Return the [X, Y] coordinate for the center point of the cell that contains the specified text.  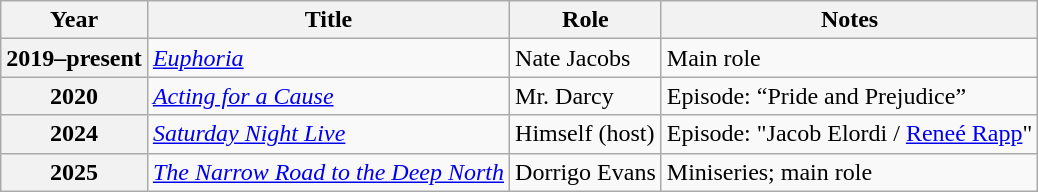
2019–present [74, 58]
Episode: “Pride and Prejudice” [850, 96]
Nate Jacobs [586, 58]
2020 [74, 96]
Dorrigo Evans [586, 172]
Euphoria [328, 58]
Miniseries; main role [850, 172]
Role [586, 20]
The Narrow Road to the Deep North [328, 172]
Mr. Darcy [586, 96]
2025 [74, 172]
Himself (host) [586, 134]
Main role [850, 58]
Year [74, 20]
2024 [74, 134]
Title [328, 20]
Saturday Night Live [328, 134]
Notes [850, 20]
Acting for a Cause [328, 96]
Episode: "Jacob Elordi / Reneé Rapp" [850, 134]
